Extract the (x, y) coordinate from the center of the cell holding the provided text.  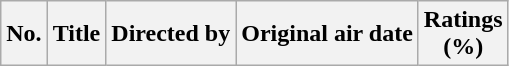
Ratings(%) (463, 34)
No. (24, 34)
Directed by (171, 34)
Original air date (328, 34)
Title (76, 34)
